Provide the (X, Y) coordinate of the cell's center where the given text is located.  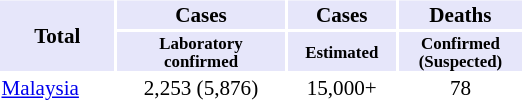
Confirmed(Suspected) (460, 52)
Laboratory confirmed (200, 52)
Total (57, 36)
Estimated (342, 52)
Deaths (460, 15)
